Provide the (x, y) coordinate of the cell's center where the given text is located.  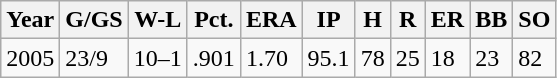
95.1 (328, 58)
SO (534, 20)
Year (30, 20)
10–1 (158, 58)
25 (408, 58)
78 (372, 58)
82 (534, 58)
R (408, 20)
ERA (271, 20)
G/GS (94, 20)
23 (492, 58)
23/9 (94, 58)
ER (447, 20)
18 (447, 58)
W-L (158, 20)
Pct. (214, 20)
2005 (30, 58)
1.70 (271, 58)
BB (492, 20)
.901 (214, 58)
IP (328, 20)
H (372, 20)
